Search for the cell housing the specified text and yield its [X, Y] center coordinate. 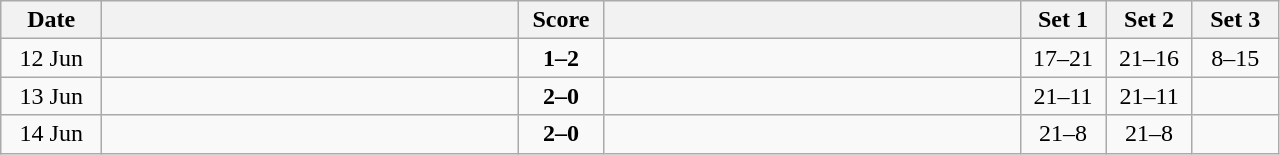
12 Jun [52, 58]
Set 3 [1235, 20]
Set 2 [1149, 20]
Set 1 [1063, 20]
Score [561, 20]
13 Jun [52, 96]
21–16 [1149, 58]
14 Jun [52, 134]
8–15 [1235, 58]
17–21 [1063, 58]
1–2 [561, 58]
Date [52, 20]
